Search for the cell housing the specified text and yield its (x, y) center coordinate. 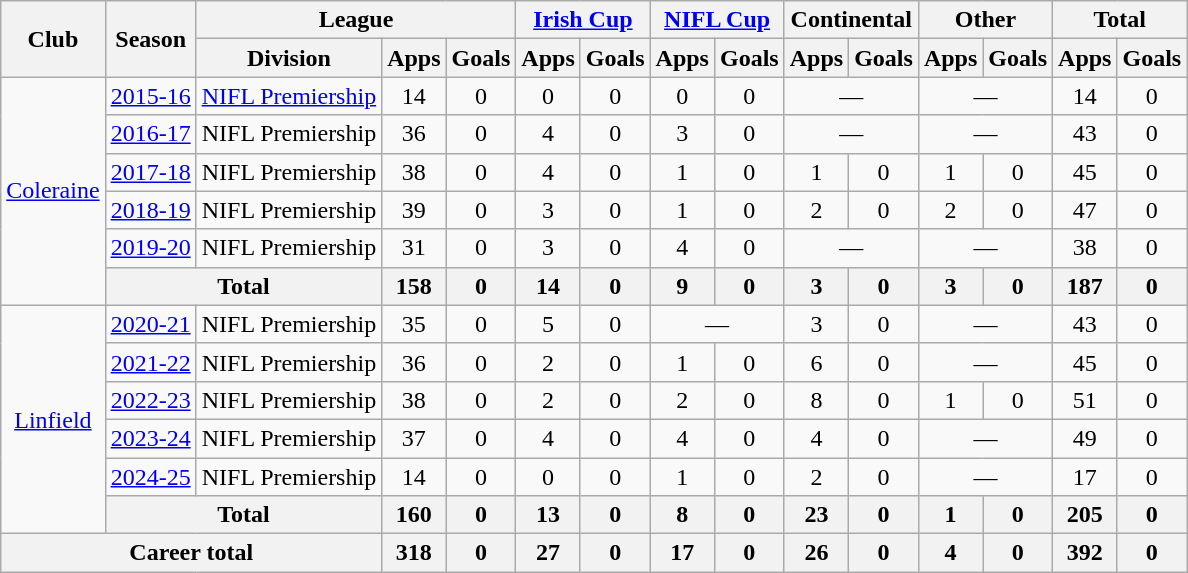
Season (150, 39)
Career total (192, 553)
Club (53, 39)
49 (1085, 438)
2015-16 (150, 96)
27 (548, 553)
187 (1085, 286)
392 (1085, 553)
47 (1085, 210)
37 (414, 438)
League (356, 20)
2021-22 (150, 362)
2022-23 (150, 400)
2018-19 (150, 210)
160 (414, 515)
Continental (851, 20)
Other (985, 20)
318 (414, 553)
Linfield (53, 419)
6 (816, 362)
Division (288, 58)
23 (816, 515)
205 (1085, 515)
2017-18 (150, 172)
NIFL Cup (717, 20)
2019-20 (150, 248)
2016-17 (150, 134)
Coleraine (53, 191)
2024-25 (150, 477)
Irish Cup (583, 20)
35 (414, 324)
9 (682, 286)
51 (1085, 400)
2023-24 (150, 438)
5 (548, 324)
39 (414, 210)
31 (414, 248)
26 (816, 553)
13 (548, 515)
158 (414, 286)
2020-21 (150, 324)
